Extract the [x, y] coordinate from the center of the cell holding the provided text.  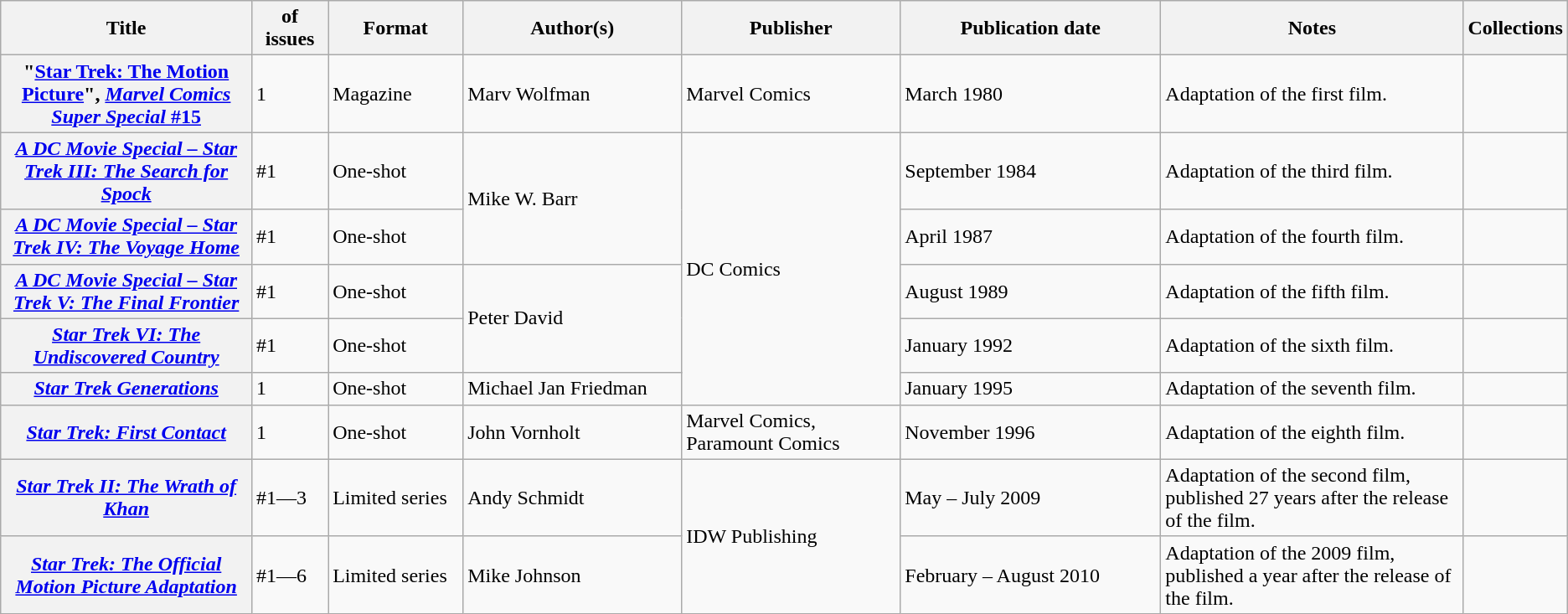
Mike W. Barr [573, 198]
Adaptation of the eighth film. [1312, 432]
Marvel Comics, Paramount Comics [791, 432]
November 1996 [1030, 432]
April 1987 [1030, 236]
Star Trek Generations [126, 389]
Adaptation of the fifth film. [1312, 292]
Collections [1515, 28]
A DC Movie Special – Star Trek IV: The Voyage Home [126, 236]
Publication date [1030, 28]
Adaptation of the first film. [1312, 94]
Michael Jan Friedman [573, 389]
Star Trek VI: The Undiscovered Country [126, 345]
IDW Publishing [791, 536]
DC Comics [791, 268]
Adaptation of the seventh film. [1312, 389]
Title [126, 28]
Author(s) [573, 28]
Adaptation of the 2009 film, published a year after the release of the film. [1312, 575]
May – July 2009 [1030, 498]
#1—6 [290, 575]
"Star Trek: The Motion Picture", Marvel Comics Super Special #15 [126, 94]
John Vornholt [573, 432]
March 1980 [1030, 94]
of issues [290, 28]
Adaptation of the fourth film. [1312, 236]
Notes [1312, 28]
February – August 2010 [1030, 575]
Star Trek: First Contact [126, 432]
Star Trek: The Official Motion Picture Adaptation [126, 575]
Adaptation of the third film. [1312, 171]
A DC Movie Special – Star Trek V: The Final Frontier [126, 292]
Adaptation of the sixth film. [1312, 345]
January 1992 [1030, 345]
January 1995 [1030, 389]
Mike Johnson [573, 575]
Publisher [791, 28]
September 1984 [1030, 171]
Andy Schmidt [573, 498]
Marv Wolfman [573, 94]
Magazine [395, 94]
Star Trek II: The Wrath of Khan [126, 498]
#1—3 [290, 498]
Format [395, 28]
Adaptation of the second film, published 27 years after the release of the film. [1312, 498]
August 1989 [1030, 292]
Marvel Comics [791, 94]
Peter David [573, 318]
A DC Movie Special – Star Trek III: The Search for Spock [126, 171]
